Capture the cell that displays the provided text and extract its [X, Y] central coordinate. 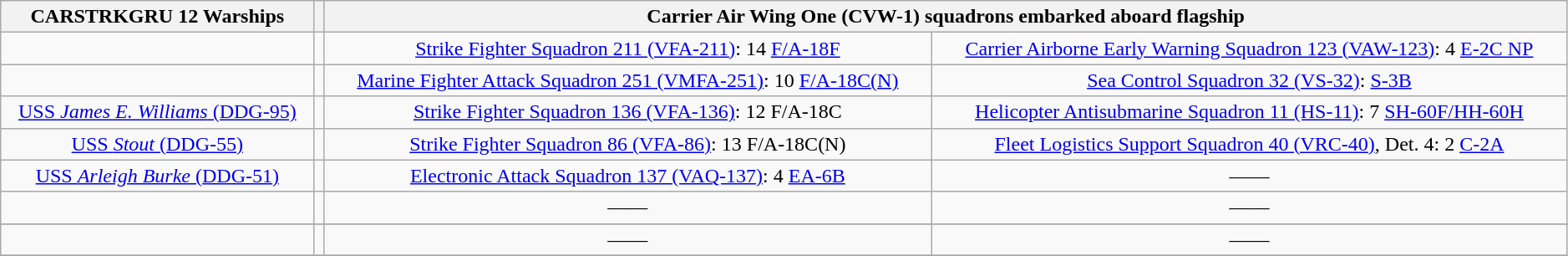
Sea Control Squadron 32 (VS-32): S-3B [1250, 80]
Strike Fighter Squadron 136 (VFA-136): 12 F/A-18C [628, 112]
USS James E. Williams (DDG-95) [157, 112]
Helicopter Antisubmarine Squadron 11 (HS-11): 7 SH-60F/HH-60H [1250, 112]
Carrier Air Wing One (CVW-1) squadrons embarked aboard flagship [946, 17]
Carrier Airborne Early Warning Squadron 123 (VAW-123): 4 E-2C NP [1250, 49]
USS Arleigh Burke (DDG-51) [157, 176]
Fleet Logistics Support Squadron 40 (VRC-40), Det. 4: 2 C-2A [1250, 144]
Strike Fighter Squadron 211 (VFA-211): 14 F/A-18F [628, 49]
Marine Fighter Attack Squadron 251 (VMFA-251): 10 F/A-18C(N) [628, 80]
CARSTRKGRU 12 Warships [157, 17]
Electronic Attack Squadron 137 (VAQ-137): 4 EA-6B [628, 176]
USS Stout (DDG-55) [157, 144]
Strike Fighter Squadron 86 (VFA-86): 13 F/A-18C(N) [628, 144]
